Locate the cell with the specified text and output its [x, y] center coordinate. 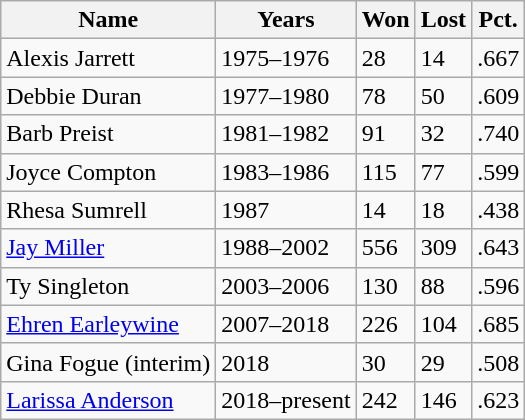
77 [443, 172]
50 [443, 96]
Ty Singleton [108, 286]
2018 [286, 362]
Ehren Earleywine [108, 324]
115 [386, 172]
1987 [286, 210]
2003–2006 [286, 286]
.643 [498, 248]
30 [386, 362]
104 [443, 324]
.599 [498, 172]
556 [386, 248]
Won [386, 20]
1988–2002 [286, 248]
.667 [498, 58]
Lost [443, 20]
Joyce Compton [108, 172]
1975–1976 [286, 58]
1981–1982 [286, 134]
.596 [498, 286]
28 [386, 58]
2007–2018 [286, 324]
78 [386, 96]
91 [386, 134]
146 [443, 400]
309 [443, 248]
18 [443, 210]
130 [386, 286]
.685 [498, 324]
.508 [498, 362]
242 [386, 400]
.623 [498, 400]
1977–1980 [286, 96]
32 [443, 134]
226 [386, 324]
Larissa Anderson [108, 400]
Debbie Duran [108, 96]
Gina Fogue (interim) [108, 362]
1983–1986 [286, 172]
Years [286, 20]
Barb Preist [108, 134]
.438 [498, 210]
29 [443, 362]
Rhesa Sumrell [108, 210]
Jay Miller [108, 248]
2018–present [286, 400]
Name [108, 20]
.609 [498, 96]
Pct. [498, 20]
.740 [498, 134]
Alexis Jarrett [108, 58]
88 [443, 286]
